Determine the (x, y) coordinate at the center of the cell enclosing the given text.  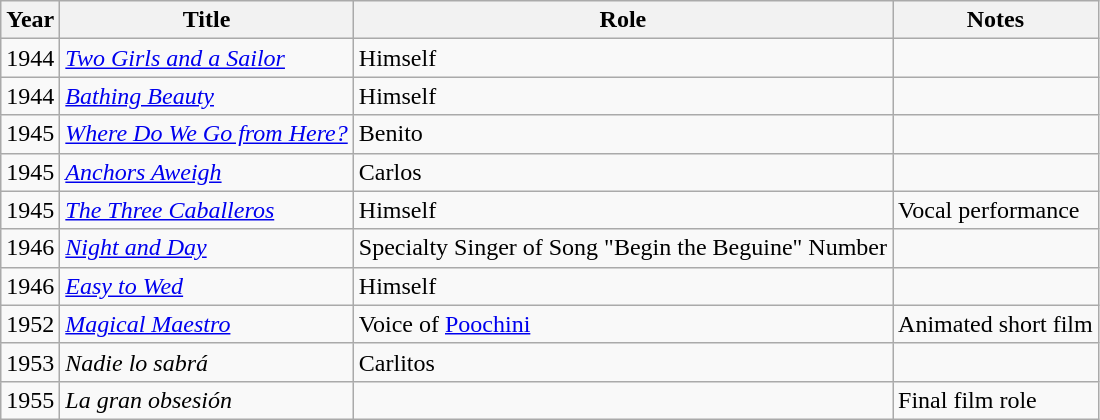
Carlitos (622, 362)
Role (622, 20)
Final film role (996, 400)
Specialty Singer of Song "Begin the Beguine" Number (622, 248)
Animated short film (996, 324)
Two Girls and a Sailor (206, 58)
Nadie lo sabrá (206, 362)
Carlos (622, 172)
La gran obsesión (206, 400)
Bathing Beauty (206, 96)
Vocal performance (996, 210)
Benito (622, 134)
Year (30, 20)
The Three Caballeros (206, 210)
1955 (30, 400)
Easy to Wed (206, 286)
Anchors Aweigh (206, 172)
Voice of Poochini (622, 324)
Magical Maestro (206, 324)
Where Do We Go from Here? (206, 134)
Notes (996, 20)
Title (206, 20)
1952 (30, 324)
Night and Day (206, 248)
1953 (30, 362)
